Identify which cell holds the provided text, then report its (x, y) central coordinate. 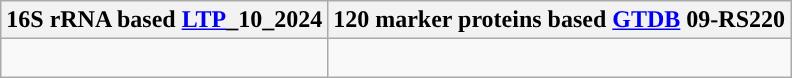
16S rRNA based LTP_10_2024 (164, 20)
120 marker proteins based GTDB 09-RS220 (560, 20)
